Find where the given text appears and provide that cell's center as (x, y) coordinate. 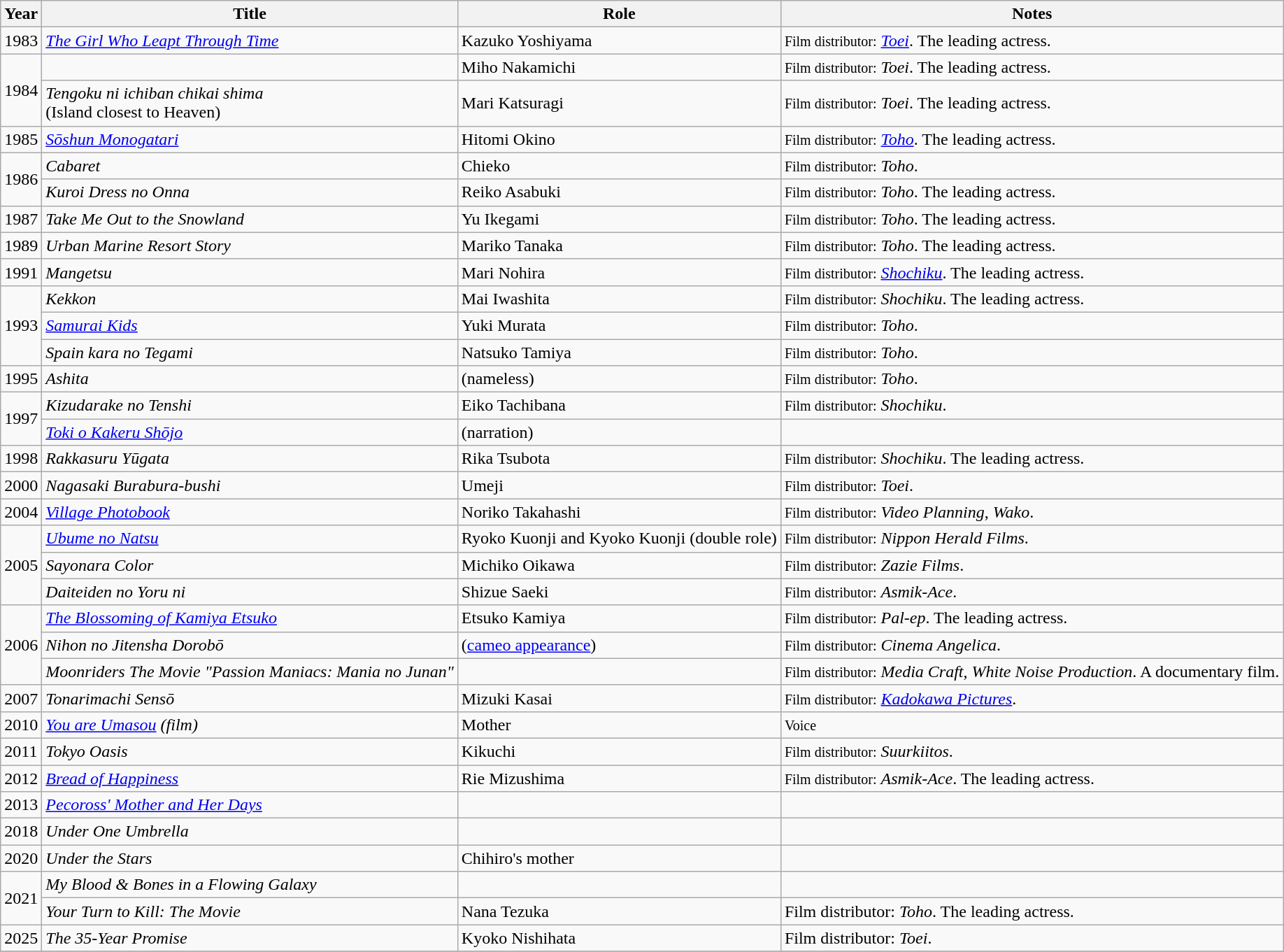
Bread of Happiness (250, 779)
2004 (21, 512)
2011 (21, 751)
Umeji (619, 485)
2025 (21, 938)
You are Umasou (film) (250, 725)
(narration) (619, 432)
Take Me Out to the Snowland (250, 219)
Film distributor: Video Planning, Wako. (1032, 512)
Miho Nakamichi (619, 67)
The 35-Year Promise (250, 938)
Daiteiden no Yoru ni (250, 592)
Under the Stars (250, 858)
Chihiro's mother (619, 858)
Sayonara Color (250, 565)
Film distributor: Kadokawa Pictures. (1032, 698)
1991 (21, 272)
Yuki Murata (619, 325)
Ubume no Natsu (250, 539)
Your Turn to Kill: The Movie (250, 911)
Yu Ikegami (619, 219)
Film distributor: Cinema Angelica. (1032, 645)
Kyoko Nishihata (619, 938)
Mangetsu (250, 272)
(cameo appearance) (619, 645)
Michiko Oikawa (619, 565)
Toki o Kakeru Shōjo (250, 432)
1986 (21, 179)
1987 (21, 219)
Urban Marine Resort Story (250, 246)
Kuroi Dress no Onna (250, 192)
2007 (21, 698)
1985 (21, 139)
Rie Mizushima (619, 779)
Pecoross' Mother and Her Days (250, 805)
Rakkasuru Yūgata (250, 459)
Voice (1032, 725)
1993 (21, 325)
2010 (21, 725)
Under One Umbrella (250, 832)
Film distributor: Asmik-Ace. The leading actress. (1032, 779)
Shizue Saeki (619, 592)
Year (21, 14)
Etsuko Kamiya (619, 618)
Ryoko Kuonji and Kyoko Kuonji (double role) (619, 539)
Rika Tsubota (619, 459)
1989 (21, 246)
Eiko Tachibana (619, 406)
Mizuki Kasai (619, 698)
My Blood & Bones in a Flowing Galaxy (250, 885)
Cabaret (250, 166)
Tokyo Oasis (250, 751)
Film distributor: Shochiku. (1032, 406)
Kikuchi (619, 751)
1998 (21, 459)
Natsuko Tamiya (619, 352)
Notes (1032, 14)
Role (619, 14)
Mother (619, 725)
The Girl Who Leapt Through Time (250, 41)
Tonarimachi Sensō (250, 698)
Title (250, 14)
Nihon no Jitensha Dorobō (250, 645)
Film distributor: Asmik-Ace. (1032, 592)
Film distributor: Nippon Herald Films. (1032, 539)
1997 (21, 419)
Reiko Asabuki (619, 192)
2020 (21, 858)
Sōshun Monogatari (250, 139)
2012 (21, 779)
Ashita (250, 379)
Hitomi Okino (619, 139)
2021 (21, 898)
Noriko Takahashi (619, 512)
Mari Katsuragi (619, 104)
Tengoku ni ichiban chikai shima (Island closest to Heaven) (250, 104)
Chieko (619, 166)
Film distributor: Suurkiitos. (1032, 751)
(nameless) (619, 379)
2005 (21, 565)
1995 (21, 379)
2000 (21, 485)
Nagasaki Burabura-bushi (250, 485)
Village Photobook (250, 512)
The Blossoming of Kamiya Etsuko (250, 618)
Mari Nohira (619, 272)
Spain kara no Tegami (250, 352)
Mai Iwashita (619, 299)
Samurai Kids (250, 325)
1984 (21, 90)
2018 (21, 832)
Nana Tezuka (619, 911)
Kekkon (250, 299)
2006 (21, 645)
Kazuko Yoshiyama (619, 41)
1983 (21, 41)
Mariko Tanaka (619, 246)
2013 (21, 805)
Kizudarake no Tenshi (250, 406)
Moonriders The Movie "Passion Maniacs: Mania no Junan" (250, 672)
Film distributor: Zazie Films. (1032, 565)
Film distributor: Pal-ep. The leading actress. (1032, 618)
Film distributor: Media Craft, White Noise Production. A documentary film. (1032, 672)
